For the text-containing cell, return its midpoint in (X, Y) coordinate format. 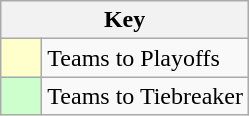
Teams to Tiebreaker (146, 96)
Key (125, 20)
Teams to Playoffs (146, 58)
